Search for the cell housing the specified text and yield its (X, Y) center coordinate. 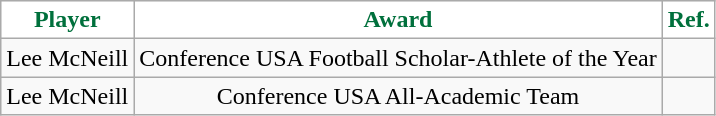
Award (398, 20)
Player (68, 20)
Ref. (688, 20)
Conference USA All-Academic Team (398, 96)
Conference USA Football Scholar-Athlete of the Year (398, 58)
